Locate the cell with the specified text and output its (X, Y) center coordinate. 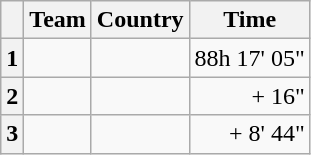
88h 17' 05" (250, 58)
1 (12, 58)
2 (12, 96)
Team (58, 20)
Country (140, 20)
3 (12, 134)
+ 8' 44" (250, 134)
+ 16" (250, 96)
Time (250, 20)
